Return the (X, Y) coordinate for the center point of the cell that contains the specified text.  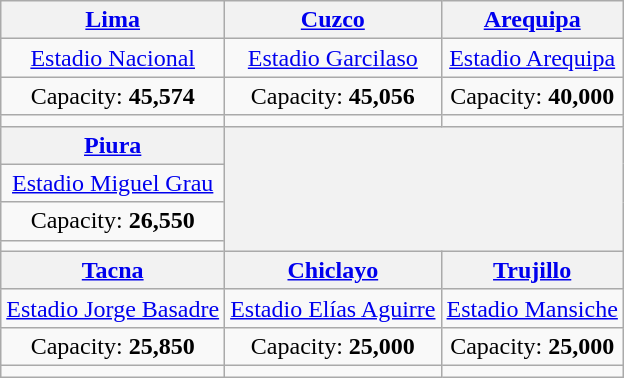
Capacity: 45,574 (113, 96)
Capacity: 25,850 (113, 346)
Estadio Garcilaso (333, 58)
Arequipa (532, 20)
Cuzco (333, 20)
Capacity: 40,000 (532, 96)
Trujillo (532, 270)
Estadio Arequipa (532, 58)
Piura (113, 145)
Capacity: 45,056 (333, 96)
Estadio Jorge Basadre (113, 308)
Estadio Miguel Grau (113, 183)
Estadio Mansiche (532, 308)
Chiclayo (333, 270)
Capacity: 26,550 (113, 221)
Tacna (113, 270)
Estadio Elías Aguirre (333, 308)
Estadio Nacional (113, 58)
Lima (113, 20)
